Scan for the cell matching the given text and deliver its (x, y) coordinate at center. 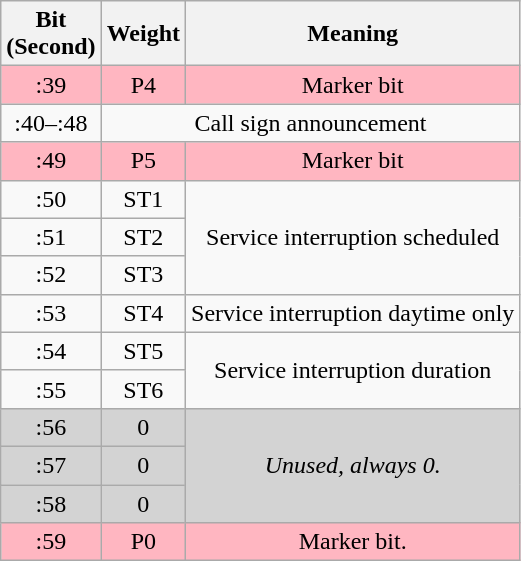
:59 (51, 542)
:39 (51, 85)
:57 (51, 465)
ST2 (143, 237)
Service interruption daytime only (353, 313)
ST3 (143, 275)
:56 (51, 427)
Bit(Second) (51, 34)
:52 (51, 275)
Call sign announcement (310, 123)
ST4 (143, 313)
Unused, always 0. (353, 465)
P5 (143, 161)
ST6 (143, 389)
:54 (51, 351)
P4 (143, 85)
ST1 (143, 199)
:51 (51, 237)
Meaning (353, 34)
:53 (51, 313)
Service interruption scheduled (353, 237)
:50 (51, 199)
:49 (51, 161)
ST5 (143, 351)
:55 (51, 389)
Weight (143, 34)
:58 (51, 503)
P0 (143, 542)
Marker bit. (353, 542)
:40–:48 (51, 123)
Service interruption duration (353, 370)
